Detect which cell encompasses the target text, then output its [X, Y] center coordinate. 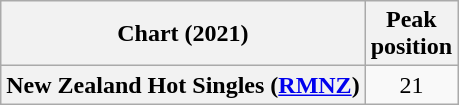
Chart (2021) [183, 34]
Peakposition [411, 34]
New Zealand Hot Singles (RMNZ) [183, 85]
21 [411, 85]
